For the text-containing cell, return its midpoint in (x, y) coordinate format. 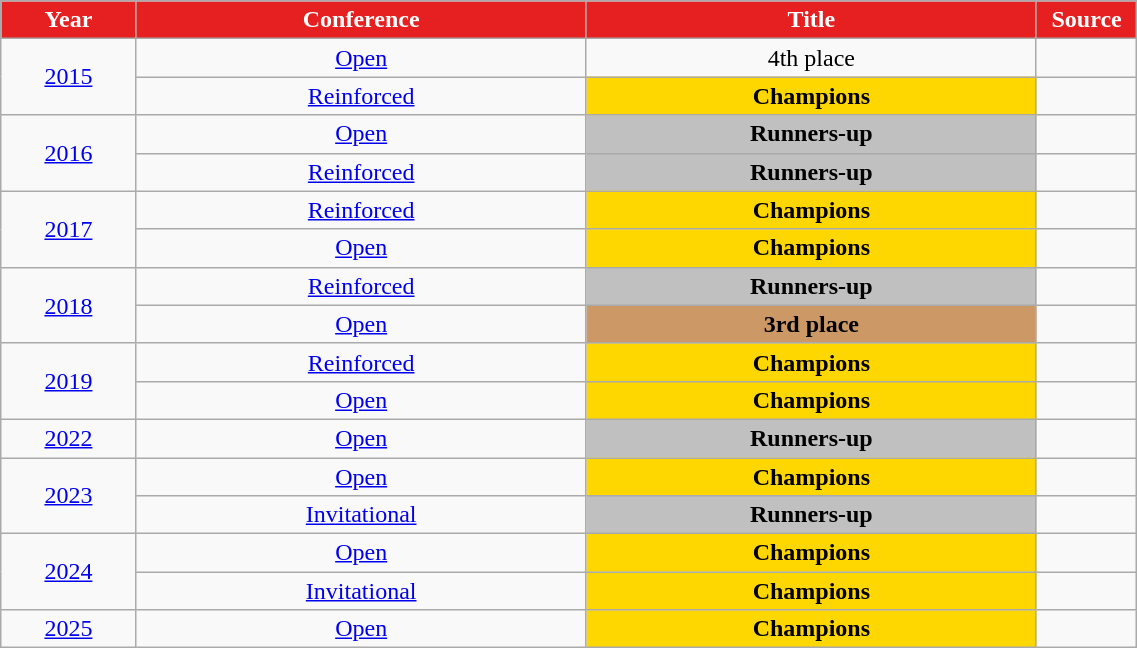
2024 (68, 572)
Conference (361, 20)
3rd place (811, 324)
2015 (68, 77)
Source (1086, 20)
2022 (68, 438)
2025 (68, 629)
4th place (811, 58)
2023 (68, 496)
Title (811, 20)
2017 (68, 229)
2016 (68, 153)
2018 (68, 305)
2019 (68, 381)
Year (68, 20)
